Pinpoint the cell where the given text exists, returning its [X, Y] midpoint coordinate. 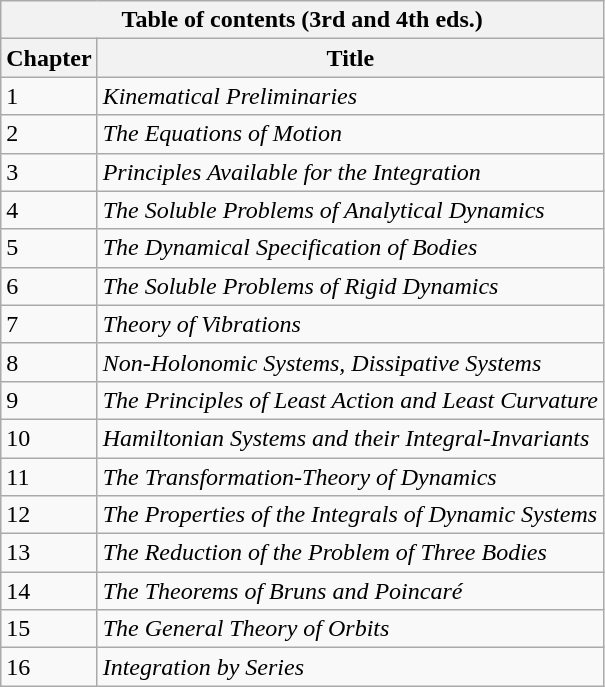
5 [49, 248]
4 [49, 210]
The Transformation-Theory of Dynamics [350, 477]
The Dynamical Specification of Bodies [350, 248]
Non-Holonomic Systems, Dissipative Systems [350, 362]
9 [49, 400]
Kinematical Preliminaries [350, 96]
14 [49, 591]
Title [350, 58]
The Theorems of Bruns and Poincaré [350, 591]
11 [49, 477]
Integration by Series [350, 667]
16 [49, 667]
The Soluble Problems of Rigid Dynamics [350, 286]
6 [49, 286]
The Properties of the Integrals of Dynamic Systems [350, 515]
The Soluble Problems of Analytical Dynamics [350, 210]
10 [49, 438]
Principles Available for the Integration [350, 172]
The General Theory of Orbits [350, 629]
2 [49, 134]
12 [49, 515]
8 [49, 362]
Hamiltonian Systems and their Integral-Invariants [350, 438]
The Equations of Motion [350, 134]
Table of contents (3rd and 4th eds.) [302, 20]
The Principles of Least Action and Least Curvature [350, 400]
Theory of Vibrations [350, 324]
7 [49, 324]
The Reduction of the Problem of Three Bodies [350, 553]
3 [49, 172]
13 [49, 553]
15 [49, 629]
1 [49, 96]
Chapter [49, 58]
